Return [x, y] of the center of cell containing provided text 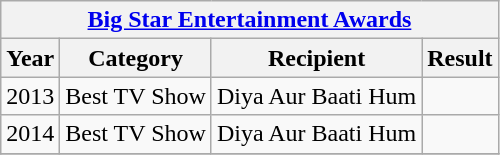
Category [136, 58]
2014 [30, 134]
Big Star Entertainment Awards [250, 20]
Recipient [316, 58]
Result [460, 58]
2013 [30, 96]
Year [30, 58]
